Determine the (X, Y) coordinate at the center of the cell enclosing the given text.  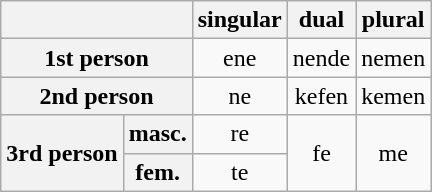
te (240, 172)
me (394, 153)
nemen (394, 58)
ene (240, 58)
dual (321, 20)
ne (240, 96)
plural (394, 20)
masc. (158, 134)
fe (321, 153)
kefen (321, 96)
3rd person (62, 153)
re (240, 134)
1st person (96, 58)
kemen (394, 96)
2nd person (96, 96)
fem. (158, 172)
nende (321, 58)
singular (240, 20)
